Scan for the cell matching the given text and deliver its [x, y] coordinate at center. 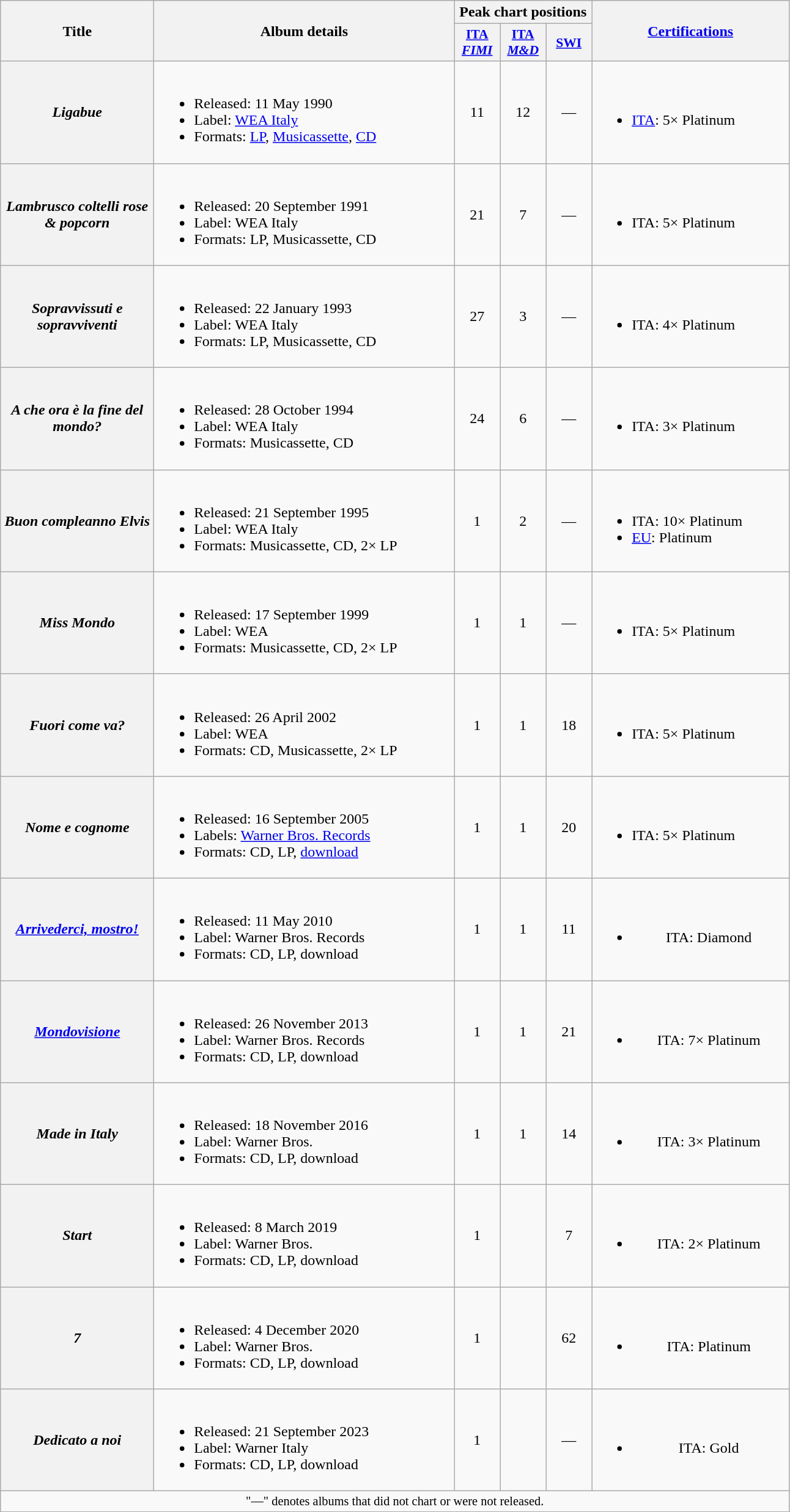
Lambrusco coltelli rose & popcorn [77, 214]
Ligabue [77, 112]
2 [523, 521]
6 [523, 418]
SWI [569, 43]
Peak chart positions [523, 12]
Sopravvissuti e sopravviventi [77, 317]
Certifications [691, 31]
Title [77, 31]
ITA: 7× Platinum [691, 1032]
Start [77, 1236]
18 [569, 725]
Buon compleanno Elvis [77, 521]
ITA: Gold [691, 1440]
Released: 11 May 2010Label: Warner Bros. RecordsFormats: CD, LP, download [305, 929]
Released: 21 September 1995Label: WEA ItalyFormats: Musicassette, CD, 2× LP [305, 521]
Made in Italy [77, 1134]
Mondovisione [77, 1032]
Fuori come va? [77, 725]
"—" denotes albums that did not chart or were not released. [395, 1502]
Released: 22 January 1993Label: WEA ItalyFormats: LP, Musicassette, CD [305, 317]
Released: 17 September 1999Label: WEAFormats: Musicassette, CD, 2× LP [305, 622]
Miss Mondo [77, 622]
ITA: Diamond [691, 929]
ITA: 4× Platinum [691, 317]
Released: 4 December 2020Label: Warner Bros.Formats: CD, LP, download [305, 1338]
ITA: 10× PlatinumEU: Platinum [691, 521]
24 [477, 418]
Released: 26 November 2013Label: Warner Bros. RecordsFormats: CD, LP, download [305, 1032]
ITA: 2× Platinum [691, 1236]
ITAM&D [523, 43]
Released: 20 September 1991Label: WEA ItalyFormats: LP, Musicassette, CD [305, 214]
Nome e cognome [77, 827]
Released: 8 March 2019Label: Warner Bros.Formats: CD, LP, download [305, 1236]
Dedicato a noi [77, 1440]
3 [523, 317]
14 [569, 1134]
Released: 11 May 1990Label: WEA ItalyFormats: LP, Musicassette, CD [305, 112]
27 [477, 317]
A che ora è la fine del mondo? [77, 418]
ITAFIMI [477, 43]
Released: 21 September 2023Label: Warner ItalyFormats: CD, LP, download [305, 1440]
Released: 28 October 1994Label: WEA ItalyFormats: Musicassette, CD [305, 418]
Released: 16 September 2005Labels: Warner Bros. RecordsFormats: CD, LP, download [305, 827]
ITA: Platinum [691, 1338]
Album details [305, 31]
20 [569, 827]
Released: 18 November 2016Label: Warner Bros.Formats: CD, LP, download [305, 1134]
62 [569, 1338]
Released: 26 April 2002Label: WEAFormats: CD, Musicassette, 2× LP [305, 725]
Arrivederci, mostro! [77, 929]
12 [523, 112]
